Return the (X, Y) coordinate for the center point of the cell that contains the specified text.  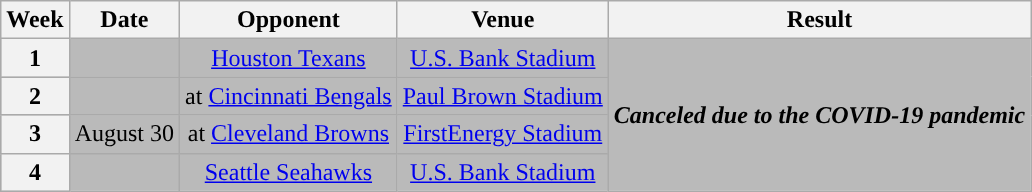
Canceled due to the COVID-19 pandemic (819, 115)
Seattle Seahawks (289, 172)
FirstEnergy Stadium (502, 134)
Week (35, 20)
at Cleveland Browns (289, 134)
Paul Brown Stadium (502, 96)
Opponent (289, 20)
Date (124, 20)
4 (35, 172)
August 30 (124, 134)
at Cincinnati Bengals (289, 96)
1 (35, 58)
Result (819, 20)
2 (35, 96)
Venue (502, 20)
3 (35, 134)
Houston Texans (289, 58)
